From the cell containing the given text, extract its center point as [x, y] coordinate. 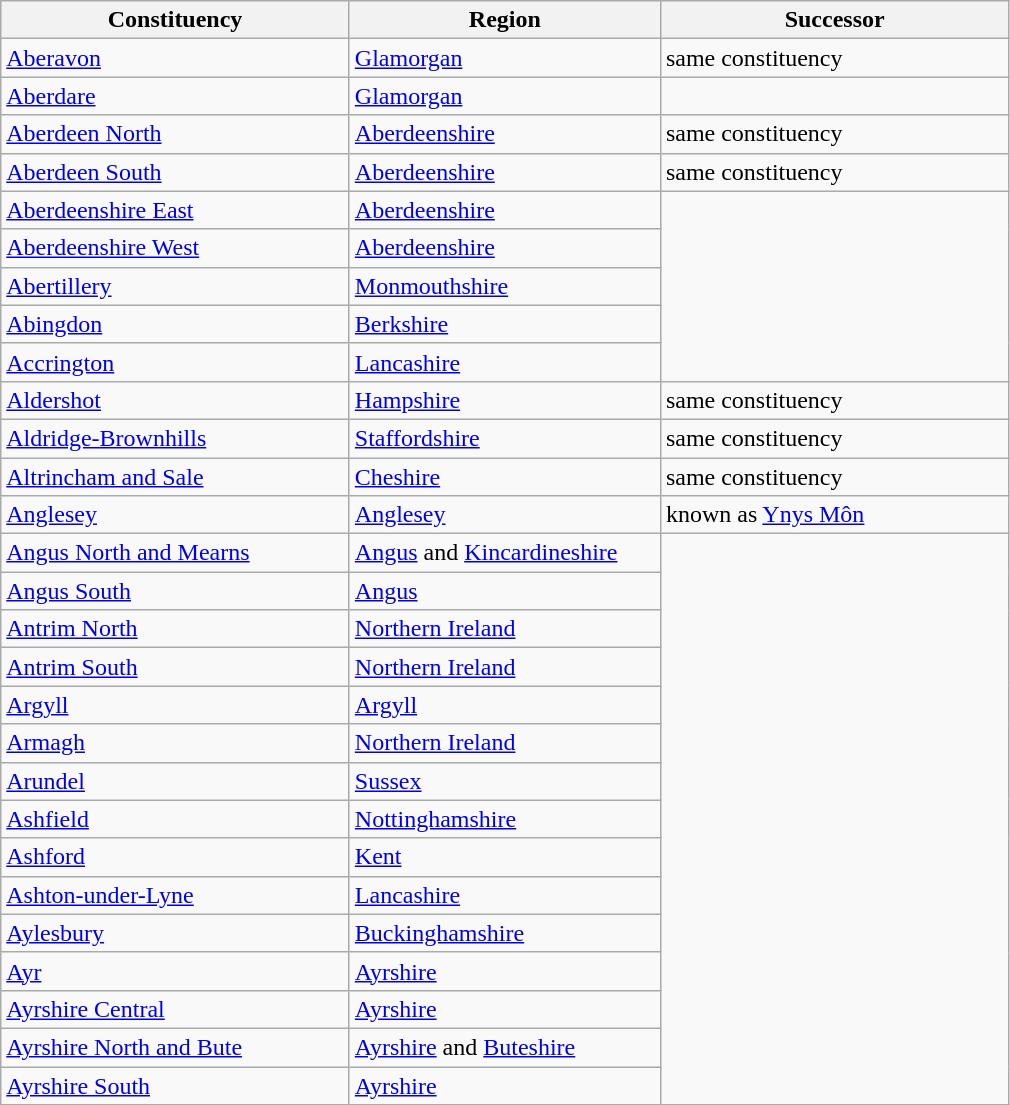
Antrim South [176, 667]
Ayrshire and Buteshire [504, 1047]
Kent [504, 857]
Cheshire [504, 477]
Staffordshire [504, 438]
Aberdeenshire West [176, 248]
Abingdon [176, 324]
Region [504, 20]
Armagh [176, 743]
Ashford [176, 857]
Aberdeen North [176, 134]
Constituency [176, 20]
Ayrshire South [176, 1085]
Angus South [176, 591]
Angus and Kincardineshire [504, 553]
Aberdeen South [176, 172]
Arundel [176, 781]
Aldershot [176, 400]
Altrincham and Sale [176, 477]
Ashton-under-Lyne [176, 895]
Accrington [176, 362]
Aylesbury [176, 933]
Antrim North [176, 629]
Aberdeenshire East [176, 210]
Nottinghamshire [504, 819]
Angus North and Mearns [176, 553]
known as Ynys Môn [834, 515]
Aldridge-Brownhills [176, 438]
Berkshire [504, 324]
Sussex [504, 781]
Angus [504, 591]
Ayrshire North and Bute [176, 1047]
Aberdare [176, 96]
Ayr [176, 971]
Abertillery [176, 286]
Buckinghamshire [504, 933]
Aberavon [176, 58]
Ayrshire Central [176, 1009]
Successor [834, 20]
Hampshire [504, 400]
Ashfield [176, 819]
Monmouthshire [504, 286]
